Determine the (x, y) coordinate at the center of the cell enclosing the given text.  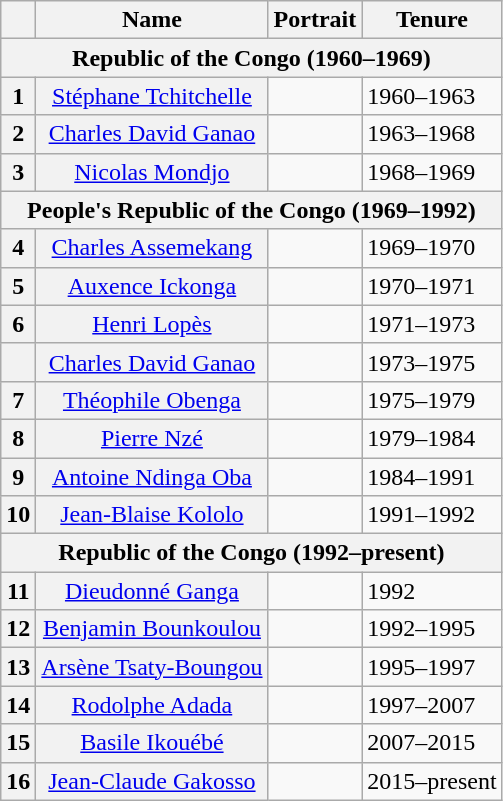
1979–1984 (432, 438)
8 (18, 438)
Name (152, 20)
2015–present (432, 781)
1984–1991 (432, 477)
Portrait (315, 20)
1968–1969 (432, 172)
Benjamin Bounkoulou (152, 629)
16 (18, 781)
4 (18, 248)
12 (18, 629)
2 (18, 134)
1975–1979 (432, 400)
Antoine Ndinga Oba (152, 477)
3 (18, 172)
1992 (432, 591)
People's Republic of the Congo (1969–1992) (252, 210)
15 (18, 743)
Basile Ikouébé (152, 743)
9 (18, 477)
10 (18, 515)
13 (18, 667)
Arsène Tsaty-Boungou (152, 667)
1 (18, 96)
1969–1970 (432, 248)
Republic of the Congo (1960–1969) (252, 58)
1992–1995 (432, 629)
1997–2007 (432, 705)
Pierre Nzé (152, 438)
Republic of the Congo (1992–present) (252, 553)
7 (18, 400)
2007–2015 (432, 743)
Jean-Blaise Kololo (152, 515)
1973–1975 (432, 362)
1960–1963 (432, 96)
1971–1973 (432, 324)
6 (18, 324)
1995–1997 (432, 667)
Dieudonné Ganga (152, 591)
Auxence Ickonga (152, 286)
1970–1971 (432, 286)
Tenure (432, 20)
Rodolphe Adada (152, 705)
5 (18, 286)
Stéphane Tchitchelle (152, 96)
Jean-Claude Gakosso (152, 781)
Nicolas Mondjo (152, 172)
11 (18, 591)
14 (18, 705)
1963–1968 (432, 134)
1991–1992 (432, 515)
Henri Lopès (152, 324)
Charles Assemekang (152, 248)
Théophile Obenga (152, 400)
